Extract the [X, Y] coordinate from the center of the cell holding the provided text.  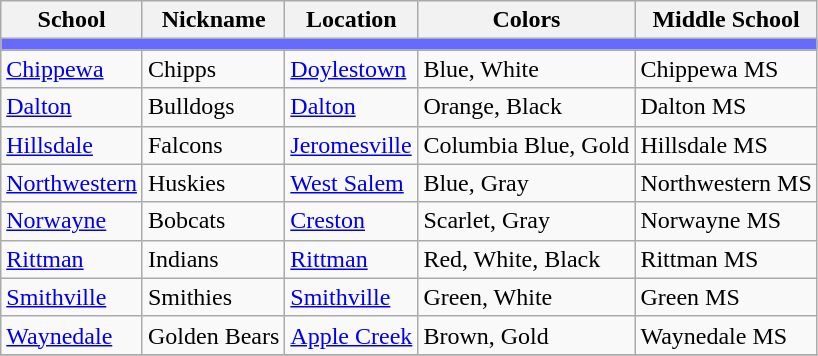
Bulldogs [213, 107]
Golden Bears [213, 335]
Waynedale [72, 335]
Brown, Gold [526, 335]
Norwayne MS [726, 221]
Jeromesville [352, 145]
Hillsdale MS [726, 145]
Chipps [213, 69]
School [72, 20]
Green, White [526, 297]
Blue, Gray [526, 183]
Northwestern MS [726, 183]
Smithies [213, 297]
Red, White, Black [526, 259]
Indians [213, 259]
Columbia Blue, Gold [526, 145]
Apple Creek [352, 335]
Chippewa MS [726, 69]
Middle School [726, 20]
Orange, Black [526, 107]
Waynedale MS [726, 335]
Colors [526, 20]
West Salem [352, 183]
Northwestern [72, 183]
Doylestown [352, 69]
Dalton MS [726, 107]
Rittman MS [726, 259]
Chippewa [72, 69]
Hillsdale [72, 145]
Huskies [213, 183]
Green MS [726, 297]
Falcons [213, 145]
Bobcats [213, 221]
Nickname [213, 20]
Blue, White [526, 69]
Scarlet, Gray [526, 221]
Norwayne [72, 221]
Creston [352, 221]
Location [352, 20]
